Search for the cell housing the specified text and yield its (x, y) center coordinate. 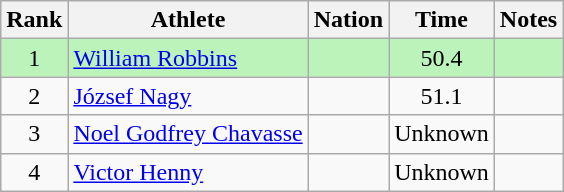
William Robbins (188, 58)
Victor Henny (188, 172)
3 (34, 134)
4 (34, 172)
Nation (348, 20)
Athlete (188, 20)
2 (34, 96)
50.4 (442, 58)
Notes (528, 20)
51.1 (442, 96)
1 (34, 58)
Time (442, 20)
Rank (34, 20)
József Nagy (188, 96)
Noel Godfrey Chavasse (188, 134)
